Scan for the cell matching the given text and deliver its (X, Y) coordinate at center. 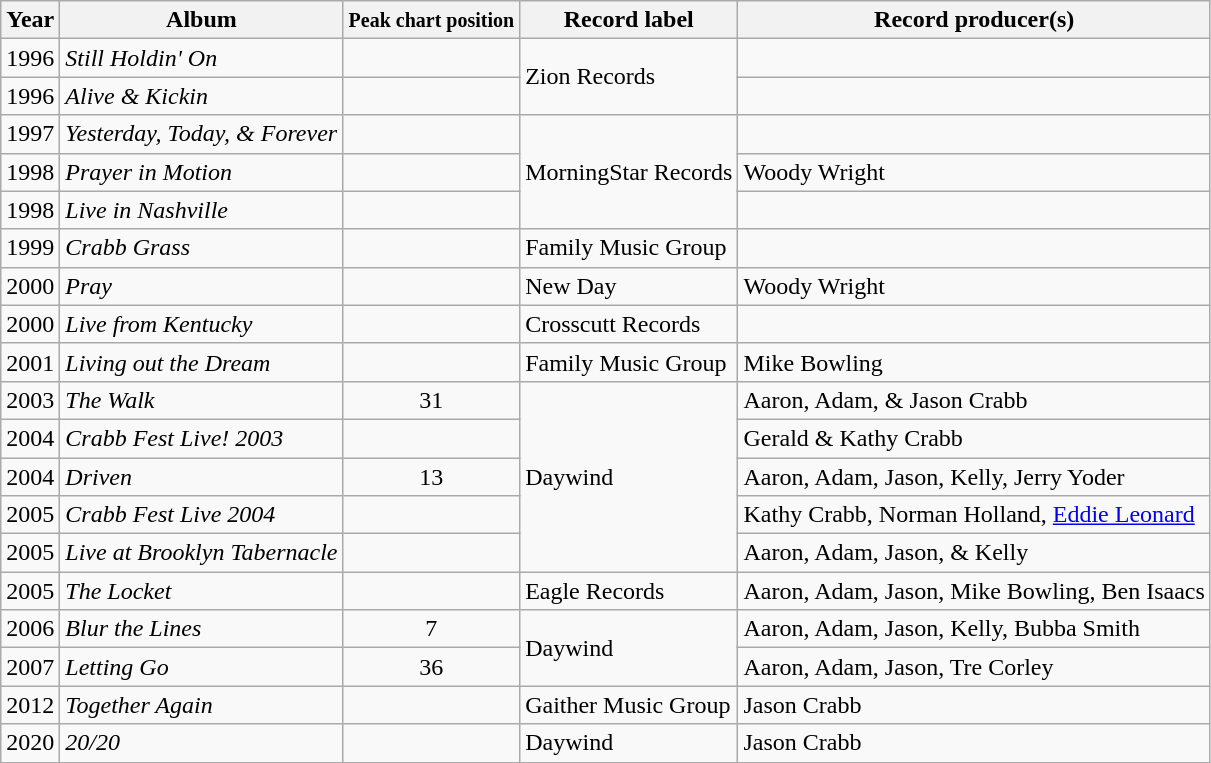
Gerald & Kathy Crabb (974, 438)
Aaron, Adam, Jason, Kelly, Bubba Smith (974, 629)
2003 (30, 400)
Driven (202, 477)
Eagle Records (629, 591)
20/20 (202, 743)
13 (432, 477)
Still Holdin' On (202, 58)
Gaither Music Group (629, 705)
Crabb Fest Live 2004 (202, 515)
2020 (30, 743)
Live from Kentucky (202, 324)
2006 (30, 629)
Blur the Lines (202, 629)
Year (30, 20)
7 (432, 629)
Together Again (202, 705)
New Day (629, 286)
The Walk (202, 400)
Record label (629, 20)
Prayer in Motion (202, 172)
Mike Bowling (974, 362)
2001 (30, 362)
Live at Brooklyn Tabernacle (202, 553)
Living out the Dream (202, 362)
Live in Nashville (202, 210)
MorningStar Records (629, 172)
Album (202, 20)
Crabb Grass (202, 248)
2012 (30, 705)
Letting Go (202, 667)
Yesterday, Today, & Forever (202, 134)
Record producer(s) (974, 20)
Zion Records (629, 77)
Aaron, Adam, & Jason Crabb (974, 400)
Crabb Fest Live! 2003 (202, 438)
Crosscutt Records (629, 324)
Aaron, Adam, Jason, Tre Corley (974, 667)
2007 (30, 667)
Aaron, Adam, Jason, & Kelly (974, 553)
Kathy Crabb, Norman Holland, Eddie Leonard (974, 515)
Aaron, Adam, Jason, Mike Bowling, Ben Isaacs (974, 591)
Pray (202, 286)
36 (432, 667)
31 (432, 400)
Peak chart position (432, 20)
The Locket (202, 591)
1997 (30, 134)
Aaron, Adam, Jason, Kelly, Jerry Yoder (974, 477)
1999 (30, 248)
Alive & Kickin (202, 96)
